Pinpoint the cell where the given text exists, returning its [X, Y] midpoint coordinate. 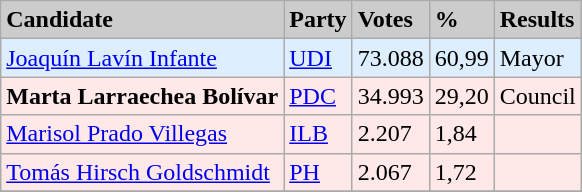
Joaquín Lavín Infante [142, 58]
Marisol Prado Villegas [142, 134]
Council [538, 96]
1,72 [462, 172]
34.993 [390, 96]
60,99 [462, 58]
1,84 [462, 134]
2.067 [390, 172]
PH [318, 172]
PDC [318, 96]
Tomás Hirsch Goldschmidt [142, 172]
Party [318, 20]
29,20 [462, 96]
Marta Larraechea Bolívar [142, 96]
ILB [318, 134]
UDI [318, 58]
Mayor [538, 58]
% [462, 20]
2.207 [390, 134]
Votes [390, 20]
73.088 [390, 58]
Results [538, 20]
Candidate [142, 20]
